Detect which cell encompasses the target text, then output its [X, Y] center coordinate. 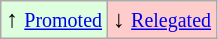
↑ Promoted [54, 20]
↓ Relegated [162, 20]
